Detect which cell encompasses the target text, then output its [X, Y] center coordinate. 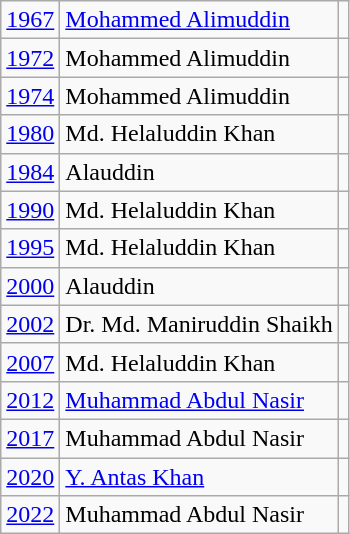
1974 [30, 96]
2002 [30, 324]
2007 [30, 362]
Dr. Md. Maniruddin Shaikh [199, 324]
2020 [30, 477]
Y. Antas Khan [199, 477]
2000 [30, 286]
1990 [30, 210]
1995 [30, 248]
2017 [30, 438]
1980 [30, 134]
2012 [30, 400]
1972 [30, 58]
1984 [30, 172]
2022 [30, 515]
1967 [30, 20]
